Return the (X, Y) coordinate for the center point of the cell that contains the specified text.  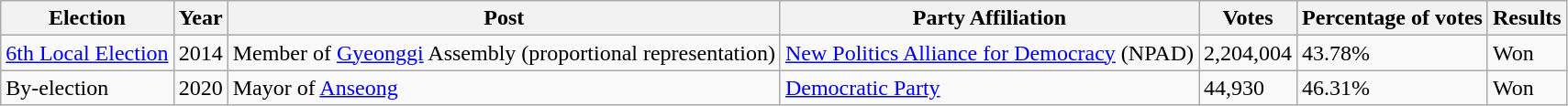
2014 (200, 53)
44,930 (1248, 88)
2,204,004 (1248, 53)
Party Affiliation (989, 18)
Mayor of Anseong (504, 88)
Election (87, 18)
Post (504, 18)
Percentage of votes (1393, 18)
Democratic Party (989, 88)
Member of Gyeonggi Assembly (proportional representation) (504, 53)
Results (1527, 18)
New Politics Alliance for Democracy (NPAD) (989, 53)
Votes (1248, 18)
2020 (200, 88)
6th Local Election (87, 53)
By-election (87, 88)
Year (200, 18)
43.78% (1393, 53)
46.31% (1393, 88)
